Return (X, Y) of the center of cell containing provided text 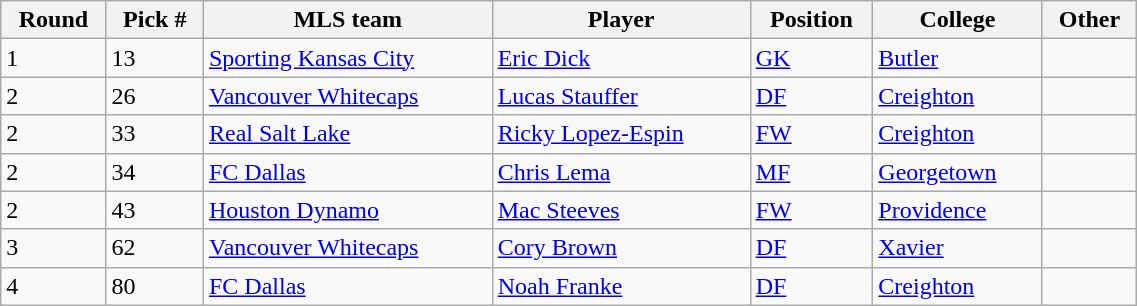
Mac Steeves (621, 210)
Georgetown (958, 172)
Position (812, 20)
College (958, 20)
Houston Dynamo (348, 210)
43 (154, 210)
4 (54, 286)
GK (812, 58)
Providence (958, 210)
Ricky Lopez-Espin (621, 134)
33 (154, 134)
26 (154, 96)
Xavier (958, 248)
13 (154, 58)
Other (1090, 20)
Chris Lema (621, 172)
Round (54, 20)
Pick # (154, 20)
Cory Brown (621, 248)
Lucas Stauffer (621, 96)
1 (54, 58)
34 (154, 172)
Butler (958, 58)
80 (154, 286)
62 (154, 248)
MLS team (348, 20)
Noah Franke (621, 286)
Sporting Kansas City (348, 58)
3 (54, 248)
Real Salt Lake (348, 134)
Player (621, 20)
Eric Dick (621, 58)
MF (812, 172)
